Determine the [x, y] coordinate at the center of the cell enclosing the given text.  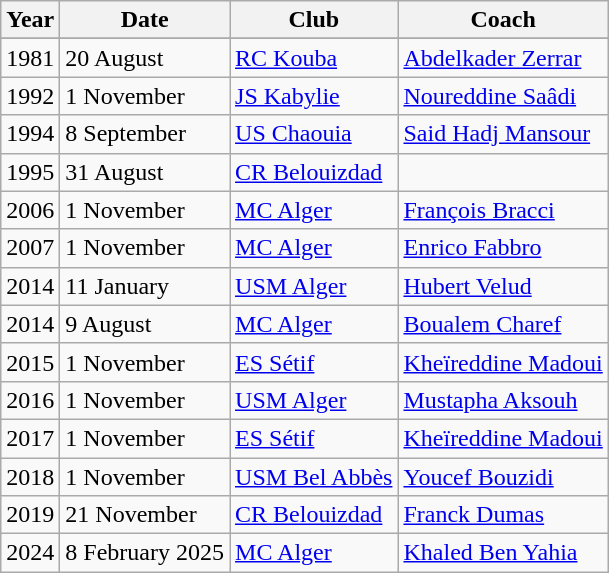
Year [30, 20]
US Chaouia [314, 134]
8 September [145, 134]
RC Kouba [314, 58]
20 August [145, 58]
2018 [30, 477]
Boualem Charef [503, 324]
Coach [503, 20]
2024 [30, 553]
2016 [30, 400]
2015 [30, 362]
Khaled Ben Yahia [503, 553]
31 August [145, 172]
Enrico Fabbro [503, 248]
Said Hadj Mansour [503, 134]
François Bracci [503, 210]
2006 [30, 210]
2017 [30, 438]
1981 [30, 58]
1992 [30, 96]
9 August [145, 324]
Club [314, 20]
Youcef Bouzidi [503, 477]
2007 [30, 248]
1994 [30, 134]
2019 [30, 515]
JS Kabylie [314, 96]
8 February 2025 [145, 553]
21 November [145, 515]
Noureddine Saâdi [503, 96]
Hubert Velud [503, 286]
Abdelkader Zerrar [503, 58]
Mustapha Aksouh [503, 400]
11 January [145, 286]
1995 [30, 172]
Franck Dumas [503, 515]
Date [145, 20]
USM Bel Abbès [314, 477]
